Provide the (x, y) coordinate of the cell's center where the given text is located.  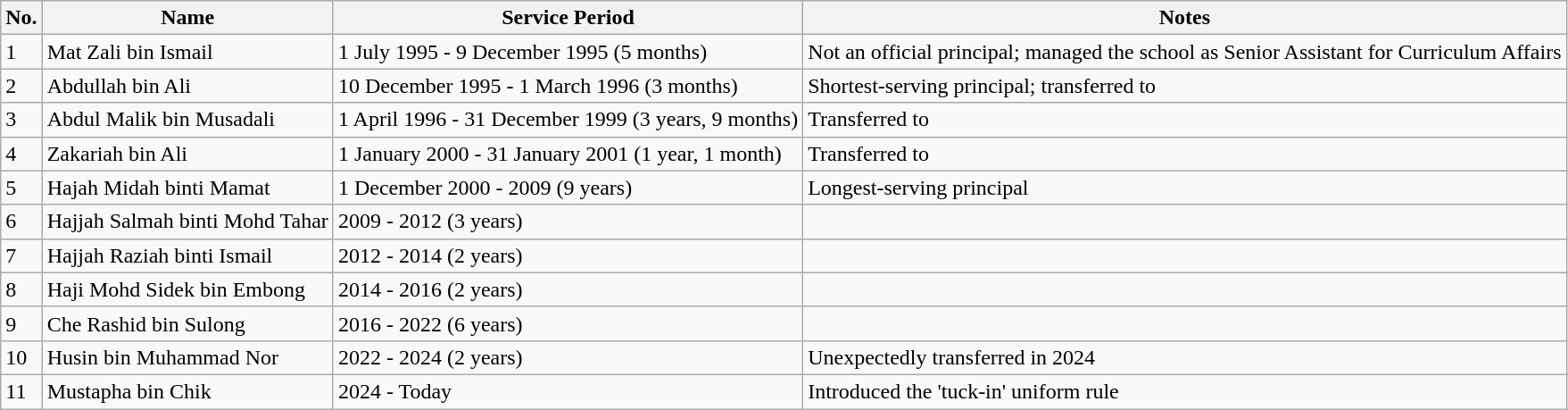
Zakariah bin Ali (187, 154)
Unexpectedly transferred in 2024 (1185, 357)
Mustapha bin Chik (187, 391)
1 April 1996 - 31 December 1999 (3 years, 9 months) (568, 120)
9 (21, 323)
7 (21, 255)
Not an official principal; managed the school as Senior Assistant for Curriculum Affairs (1185, 52)
4 (21, 154)
10 (21, 357)
Hajjah Salmah binti Mohd Tahar (187, 222)
1 (21, 52)
2 (21, 86)
Che Rashid bin Sulong (187, 323)
1 December 2000 - 2009 (9 years) (568, 188)
1 July 1995 - 9 December 1995 (5 months) (568, 52)
Mat Zali bin Ismail (187, 52)
Service Period (568, 18)
10 December 1995 - 1 March 1996 (3 months) (568, 86)
2016 - 2022 (6 years) (568, 323)
Name (187, 18)
Introduced the 'tuck-in' uniform rule (1185, 391)
Shortest-serving principal; transferred to (1185, 86)
Haji Mohd Sidek bin Embong (187, 289)
6 (21, 222)
Husin bin Muhammad Nor (187, 357)
Longest-serving principal (1185, 188)
11 (21, 391)
Hajah Midah binti Mamat (187, 188)
2014 - 2016 (2 years) (568, 289)
1 January 2000 - 31 January 2001 (1 year, 1 month) (568, 154)
2024 - Today (568, 391)
No. (21, 18)
2009 - 2012 (3 years) (568, 222)
Hajjah Raziah binti Ismail (187, 255)
5 (21, 188)
3 (21, 120)
8 (21, 289)
2012 - 2014 (2 years) (568, 255)
Abdul Malik bin Musadali (187, 120)
2022 - 2024 (2 years) (568, 357)
Abdullah bin Ali (187, 86)
Notes (1185, 18)
